Identify which cell holds the provided text, then report its (X, Y) central coordinate. 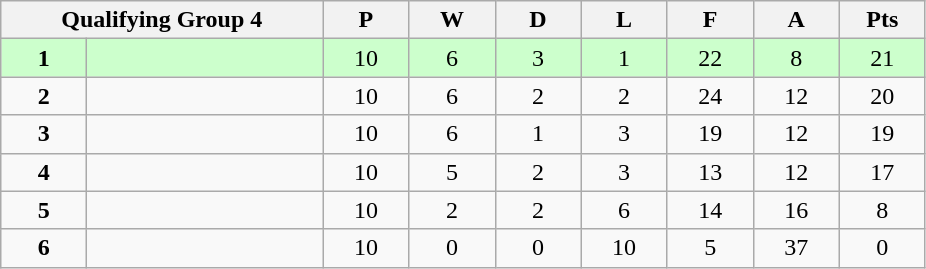
F (710, 20)
22 (710, 58)
4 (44, 172)
L (624, 20)
13 (710, 172)
Qualifying Group 4 (162, 20)
P (366, 20)
14 (710, 210)
21 (882, 58)
37 (796, 248)
W (452, 20)
D (538, 20)
Pts (882, 20)
24 (710, 96)
16 (796, 210)
20 (882, 96)
17 (882, 172)
A (796, 20)
